Determine the (x, y) coordinate at the center of the cell enclosing the given text.  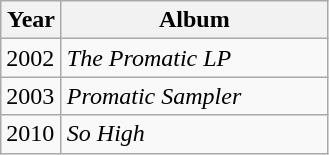
The Promatic LP (194, 58)
2010 (32, 134)
Album (194, 20)
Promatic Sampler (194, 96)
2003 (32, 96)
So High (194, 134)
Year (32, 20)
2002 (32, 58)
